For the text-containing cell, return its midpoint in [X, Y] coordinate format. 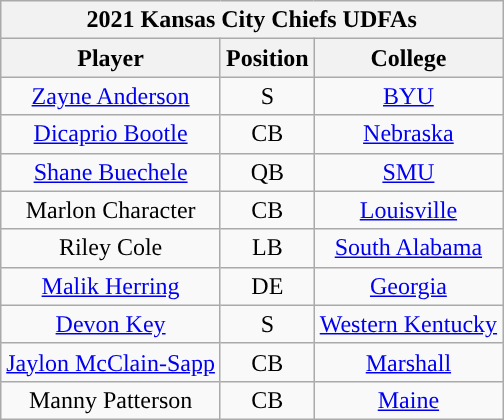
BYU [408, 96]
SMU [408, 172]
Marlon Character [111, 210]
Jaylon McClain-Sapp [111, 362]
Maine [408, 400]
Malik Herring [111, 286]
Player [111, 58]
Western Kentucky [408, 324]
Shane Buechele [111, 172]
Louisville [408, 210]
Marshall [408, 362]
Dicaprio Bootle [111, 134]
Manny Patterson [111, 400]
Georgia [408, 286]
Riley Cole [111, 248]
2021 Kansas City Chiefs UDFAs [252, 20]
Devon Key [111, 324]
College [408, 58]
LB [267, 248]
South Alabama [408, 248]
Zayne Anderson [111, 96]
QB [267, 172]
Position [267, 58]
DE [267, 286]
Nebraska [408, 134]
